Detect which cell encompasses the target text, then output its (x, y) center coordinate. 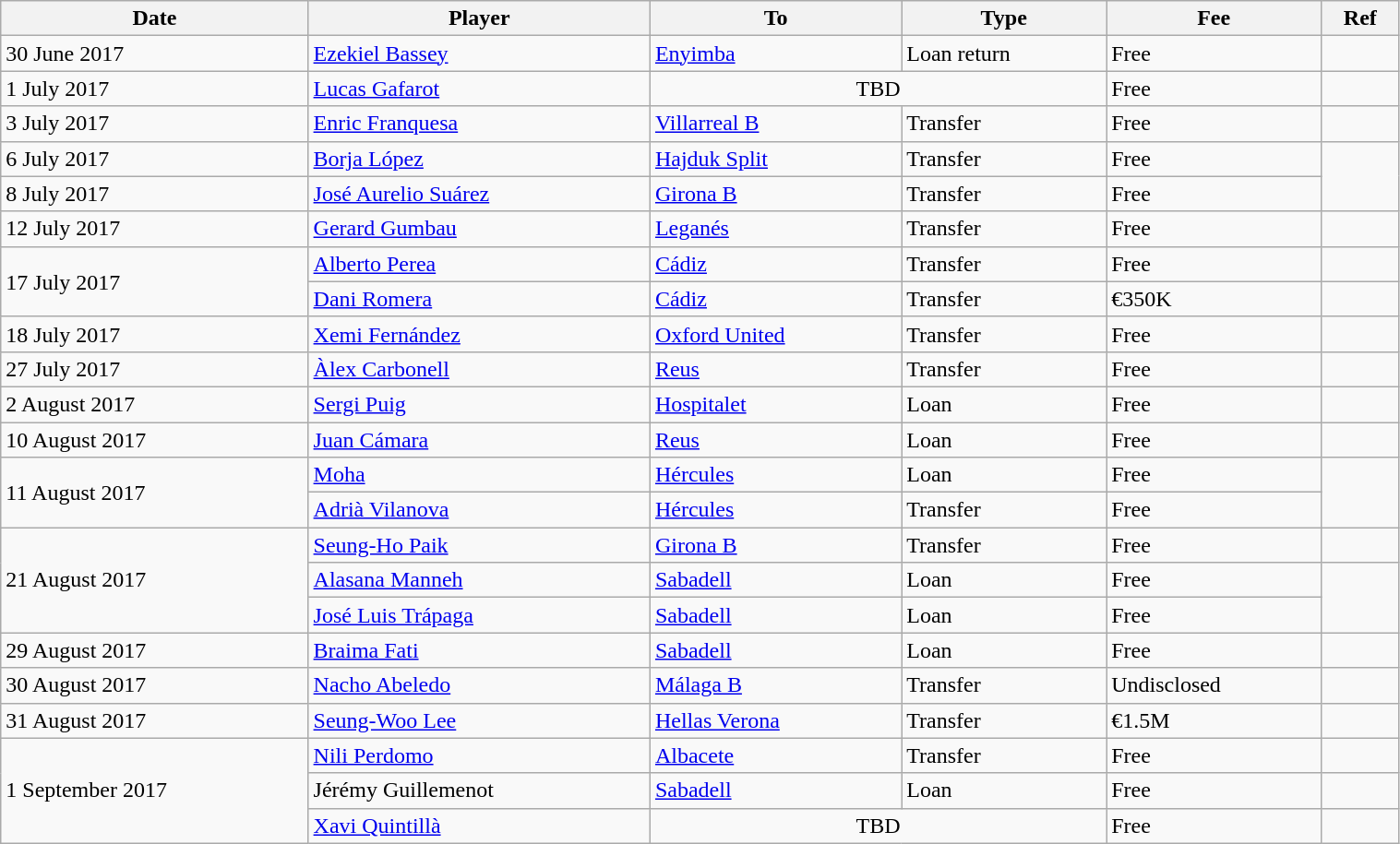
€350K (1215, 299)
3 July 2017 (155, 124)
Dani Romera (479, 299)
Undisclosed (1215, 685)
Albacete (775, 755)
18 July 2017 (155, 334)
27 July 2017 (155, 369)
6 July 2017 (155, 159)
Alasana Manneh (479, 580)
29 August 2017 (155, 650)
Loan return (1004, 53)
12 July 2017 (155, 229)
To (775, 18)
Borja López (479, 159)
21 August 2017 (155, 580)
Xavi Quintillà (479, 826)
31 August 2017 (155, 720)
1 September 2017 (155, 791)
30 August 2017 (155, 685)
Villarreal B (775, 124)
Type (1004, 18)
Xemi Fernández (479, 334)
Nili Perdomo (479, 755)
€1.5M (1215, 720)
10 August 2017 (155, 440)
30 June 2017 (155, 53)
Lucas Gafarot (479, 89)
Adrià Vilanova (479, 510)
José Luis Trápaga (479, 615)
Juan Cámara (479, 440)
2 August 2017 (155, 404)
1 July 2017 (155, 89)
Moha (479, 475)
Fee (1215, 18)
Enric Franquesa (479, 124)
17 July 2017 (155, 281)
Àlex Carbonell (479, 369)
Ezekiel Bassey (479, 53)
Oxford United (775, 334)
Player (479, 18)
Hospitalet (775, 404)
11 August 2017 (155, 493)
Nacho Abeledo (479, 685)
Leganés (775, 229)
Date (155, 18)
8 July 2017 (155, 194)
Jérémy Guillemenot (479, 791)
Enyimba (775, 53)
José Aurelio Suárez (479, 194)
Braima Fati (479, 650)
Hajduk Split (775, 159)
Seung-Woo Lee (479, 720)
Sergi Puig (479, 404)
Málaga B (775, 685)
Hellas Verona (775, 720)
Seung-Ho Paik (479, 545)
Ref (1360, 18)
Alberto Perea (479, 264)
Gerard Gumbau (479, 229)
